Determine the [x, y] coordinate at the center of the cell enclosing the given text.  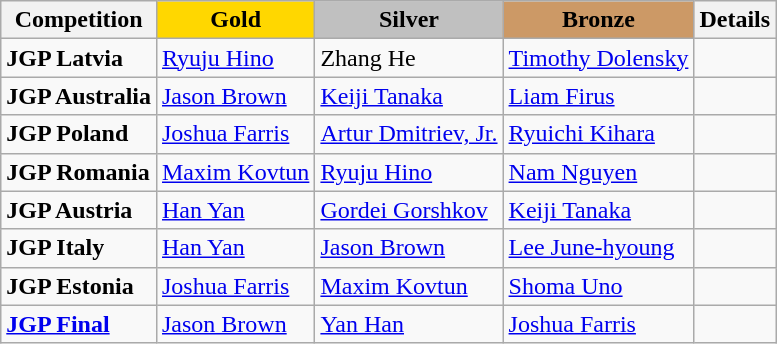
Gordei Gorshkov [409, 210]
JGP Austria [79, 210]
Silver [409, 20]
Details [735, 20]
Bronze [598, 20]
JGP Poland [79, 134]
Yan Han [409, 324]
Nam Nguyen [598, 172]
JGP Final [79, 324]
Timothy Dolensky [598, 58]
Ryuichi Kihara [598, 134]
Zhang He [409, 58]
Lee June-hyoung [598, 248]
Artur Dmitriev, Jr. [409, 134]
Liam Firus [598, 96]
JGP Italy [79, 248]
Gold [235, 20]
Shoma Uno [598, 286]
Competition [79, 20]
JGP Romania [79, 172]
JGP Latvia [79, 58]
JGP Estonia [79, 286]
JGP Australia [79, 96]
